Pinpoint the cell where the given text exists, returning its (X, Y) midpoint coordinate. 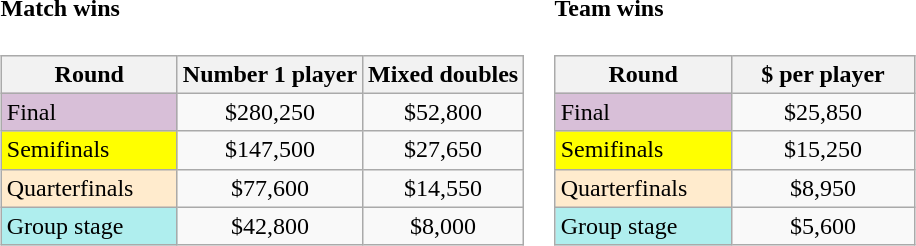
$42,800 (270, 226)
$147,500 (270, 150)
$14,550 (444, 188)
Number 1 player (270, 74)
$280,250 (270, 112)
$27,650 (444, 150)
$25,850 (823, 112)
$5,600 (823, 226)
$8,000 (444, 226)
$52,800 (444, 112)
$8,950 (823, 188)
$ per player (823, 74)
Mixed doubles (444, 74)
$15,250 (823, 150)
$77,600 (270, 188)
